Provide the [X, Y] coordinate of the cell's center where the given text is located.  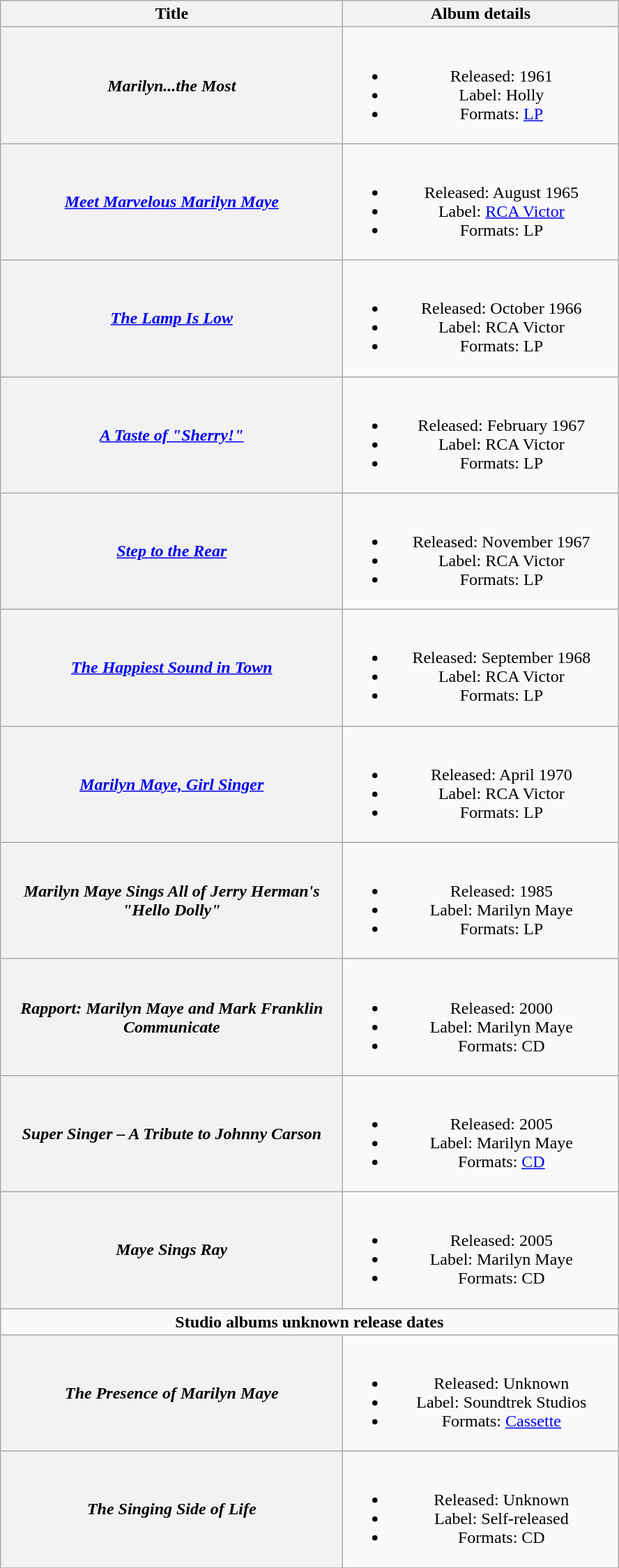
Released: UnknownLabel: Self-releasedFormats: CD [481, 1510]
Title [171, 14]
Released: October 1966Label: RCA VictorFormats: LP [481, 318]
Studio albums unknown release dates [309, 1321]
Album details [481, 14]
Released: 1961Label: HollyFormats: LP [481, 85]
Released: UnknownLabel: Soundtrek StudiosFormats: Cassette [481, 1393]
The Singing Side of Life [171, 1510]
Marilyn Maye, Girl Singer [171, 784]
Meet Marvelous Marilyn Maye [171, 202]
Released: February 1967Label: RCA VictorFormats: LP [481, 435]
Rapport: Marilyn Maye and Mark Franklin Communicate [171, 1017]
Released: 2000Label: Marilyn MayeFormats: CD [481, 1017]
The Lamp Is Low [171, 318]
Released: April 1970Label: RCA VictorFormats: LP [481, 784]
Super Singer – A Tribute to Johnny Carson [171, 1134]
Marilyn...the Most [171, 85]
Released: 1985Label: Marilyn MayeFormats: LP [481, 901]
Released: November 1967Label: RCA VictorFormats: LP [481, 551]
Marilyn Maye Sings All of Jerry Herman's "Hello Dolly" [171, 901]
Released: September 1968Label: RCA VictorFormats: LP [481, 668]
Step to the Rear [171, 551]
A Taste of "Sherry!" [171, 435]
The Presence of Marilyn Maye [171, 1393]
The Happiest Sound in Town [171, 668]
Maye Sings Ray [171, 1249]
Released: August 1965Label: RCA VictorFormats: LP [481, 202]
